Return [X, Y] of the center of cell containing provided text 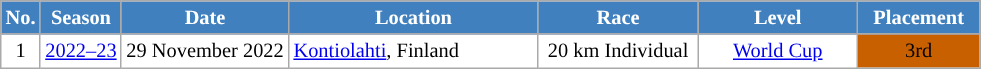
Race [618, 17]
29 November 2022 [204, 51]
Kontiolahti, Finland [414, 51]
20 km Individual [618, 51]
3rd [919, 51]
Location [414, 17]
Date [204, 17]
Level [778, 17]
World Cup [778, 51]
1 [21, 51]
Season [80, 17]
Placement [919, 17]
2022–23 [80, 51]
No. [21, 17]
